For the text-containing cell, return its midpoint in [x, y] coordinate format. 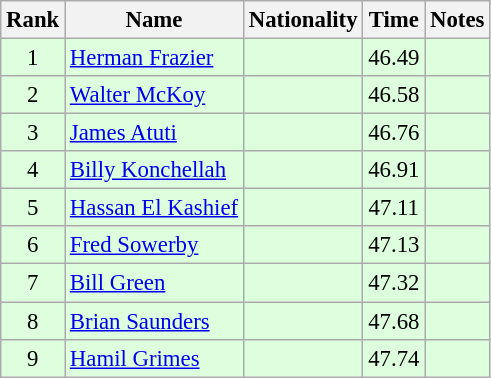
Billy Konchellah [154, 170]
46.76 [394, 133]
Time [394, 20]
47.68 [394, 321]
Hamil Grimes [154, 358]
47.32 [394, 283]
46.58 [394, 95]
Fred Sowerby [154, 245]
1 [33, 58]
2 [33, 95]
Name [154, 20]
Rank [33, 20]
5 [33, 208]
Nationality [302, 20]
3 [33, 133]
Notes [458, 20]
James Atuti [154, 133]
46.91 [394, 170]
7 [33, 283]
47.11 [394, 208]
46.49 [394, 58]
4 [33, 170]
Brian Saunders [154, 321]
Hassan El Kashief [154, 208]
Walter McKoy [154, 95]
9 [33, 358]
47.74 [394, 358]
8 [33, 321]
47.13 [394, 245]
Bill Green [154, 283]
Herman Frazier [154, 58]
6 [33, 245]
